From the cell containing the given text, extract its center point as [x, y] coordinate. 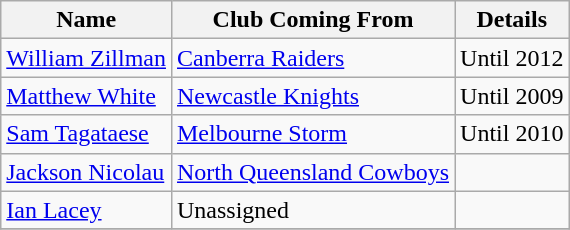
Until 2009 [512, 96]
Canberra Raiders [312, 58]
Until 2012 [512, 58]
Melbourne Storm [312, 134]
Sam Tagataese [86, 134]
Name [86, 20]
Newcastle Knights [312, 96]
Club Coming From [312, 20]
North Queensland Cowboys [312, 172]
Ian Lacey [86, 210]
Until 2010 [512, 134]
Unassigned [312, 210]
Jackson Nicolau [86, 172]
Matthew White [86, 96]
Details [512, 20]
William Zillman [86, 58]
